From the cell containing the given text, extract its center point as (x, y) coordinate. 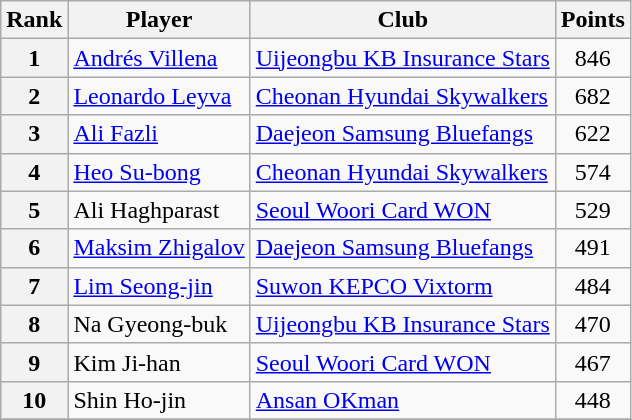
467 (592, 362)
Ali Haghparast (159, 210)
Rank (34, 20)
Maksim Zhigalov (159, 248)
6 (34, 248)
5 (34, 210)
622 (592, 134)
1 (34, 58)
846 (592, 58)
448 (592, 400)
3 (34, 134)
Kim Ji-han (159, 362)
Suwon KEPCO Vixtorm (402, 286)
Na Gyeong-buk (159, 324)
574 (592, 172)
Heo Su-bong (159, 172)
Club (402, 20)
Shin Ho-jin (159, 400)
529 (592, 210)
Andrés Villena (159, 58)
470 (592, 324)
Lim Seong-jin (159, 286)
8 (34, 324)
4 (34, 172)
Leonardo Leyva (159, 96)
9 (34, 362)
682 (592, 96)
7 (34, 286)
484 (592, 286)
Points (592, 20)
2 (34, 96)
Ansan OKman (402, 400)
491 (592, 248)
Ali Fazli (159, 134)
10 (34, 400)
Player (159, 20)
